From the cell containing the given text, extract its center point as [X, Y] coordinate. 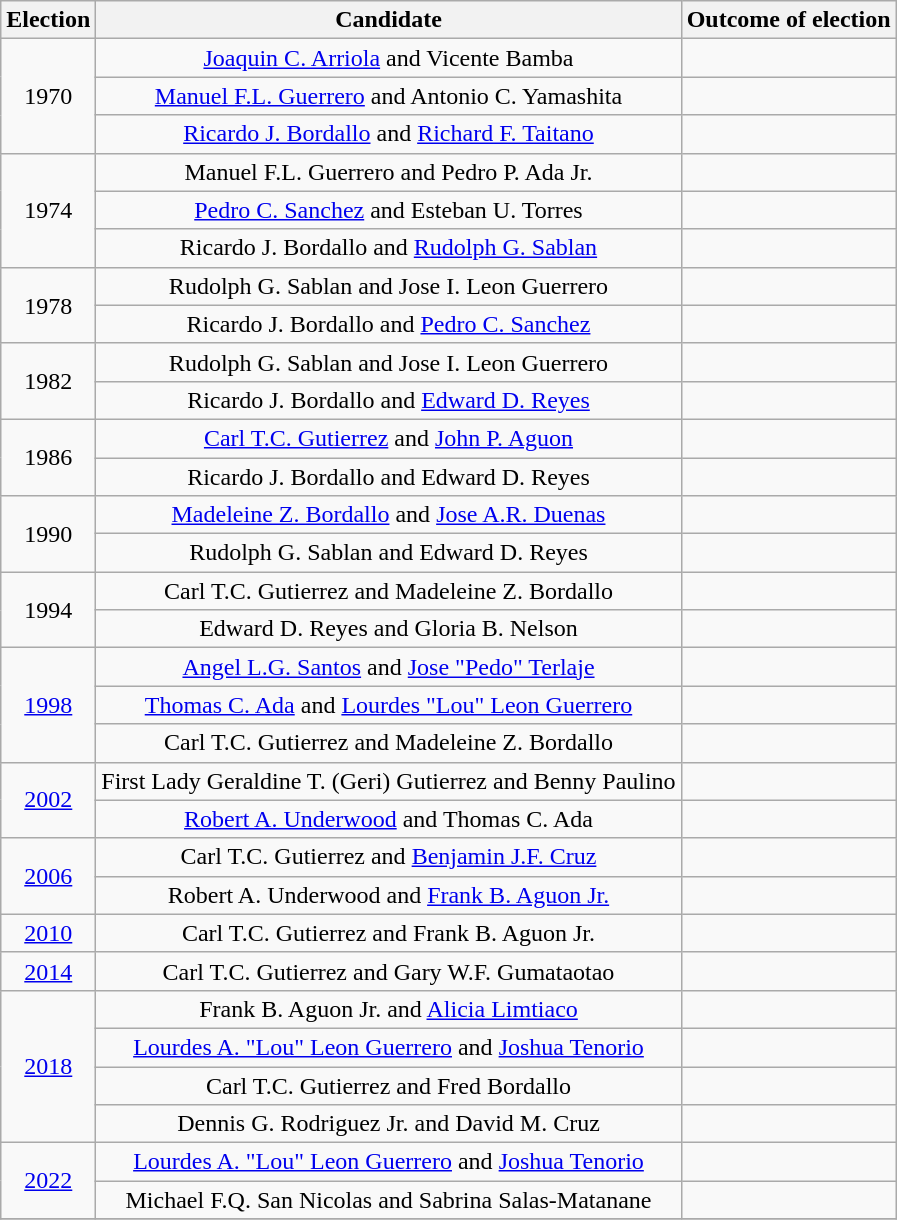
Robert A. Underwood and Frank B. Aguon Jr. [388, 895]
Candidate [388, 20]
1974 [48, 210]
1982 [48, 381]
2022 [48, 1181]
2006 [48, 876]
Manuel F.L. Guerrero and Pedro P. Ada Jr. [388, 172]
Frank B. Aguon Jr. and Alicia Limtiaco [388, 1009]
Election [48, 20]
1990 [48, 534]
Carl T.C. Gutierrez and Fred Bordallo [388, 1085]
Ricardo J. Bordallo and Pedro C. Sanchez [388, 324]
Ricardo J. Bordallo and Richard F. Taitano [388, 134]
Angel L.G. Santos and Jose "Pedo" Terlaje [388, 667]
Ricardo J. Bordallo and Rudolph G. Sablan [388, 248]
2014 [48, 971]
2002 [48, 800]
1986 [48, 457]
Thomas C. Ada and Lourdes "Lou" Leon Guerrero [388, 705]
Carl T.C. Gutierrez and Frank B. Aguon Jr. [388, 933]
Michael F.Q. San Nicolas and Sabrina Salas-Matanane [388, 1200]
1994 [48, 610]
Madeleine Z. Bordallo and Jose A.R. Duenas [388, 515]
1978 [48, 305]
Joaquin C. Arriola and Vicente Bamba [388, 58]
Carl T.C. Gutierrez and John P. Aguon [388, 438]
Carl T.C. Gutierrez and Benjamin J.F. Cruz [388, 857]
Robert A. Underwood and Thomas C. Ada [388, 819]
Manuel F.L. Guerrero and Antonio C. Yamashita [388, 96]
1998 [48, 705]
1970 [48, 96]
Rudolph G. Sablan and Edward D. Reyes [388, 553]
Pedro C. Sanchez and Esteban U. Torres [388, 210]
Carl T.C. Gutierrez and Gary W.F. Gumataotao [388, 971]
Edward D. Reyes and Gloria B. Nelson [388, 629]
First Lady Geraldine T. (Geri) Gutierrez and Benny Paulino [388, 781]
2018 [48, 1066]
2010 [48, 933]
Dennis G. Rodriguez Jr. and David M. Cruz [388, 1124]
Outcome of election [788, 20]
